Search for the cell housing the specified text and yield its [X, Y] center coordinate. 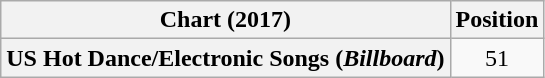
51 [497, 58]
US Hot Dance/Electronic Songs (Billboard) [226, 58]
Position [497, 20]
Chart (2017) [226, 20]
